Find where the given text appears and provide that cell's center as [x, y] coordinate. 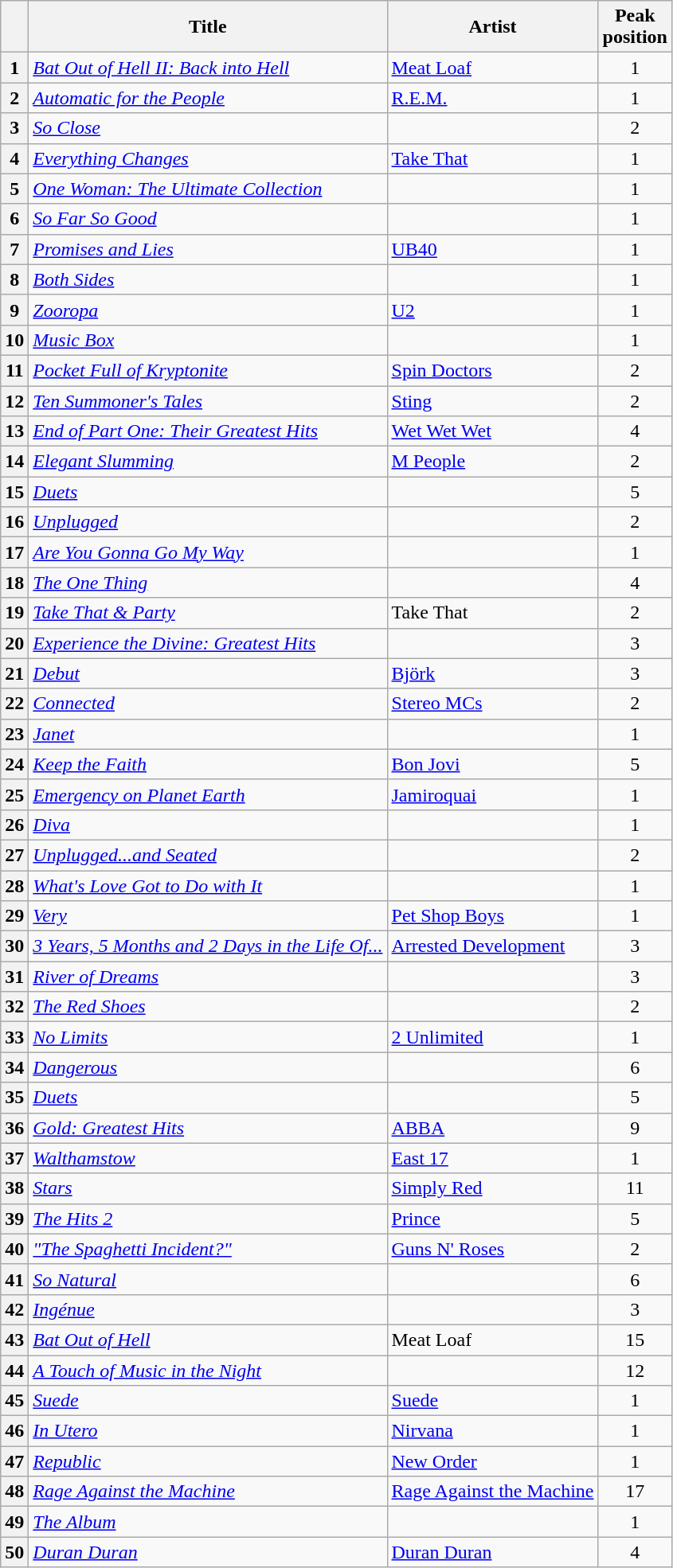
20 [14, 643]
The One Thing [208, 583]
Pet Shop Boys [492, 916]
Janet [208, 734]
16 [14, 522]
So Close [208, 128]
Spin Doctors [492, 370]
New Order [492, 1461]
Bat Out of Hell II: Back into Hell [208, 68]
Ten Summoner's Tales [208, 400]
In Utero [208, 1431]
19 [14, 613]
32 [14, 1007]
10 [14, 340]
43 [14, 1340]
44 [14, 1370]
Walthamstow [208, 1158]
Nirvana [492, 1431]
26 [14, 825]
46 [14, 1431]
East 17 [492, 1158]
39 [14, 1219]
Wet Wet Wet [492, 431]
7 [14, 249]
35 [14, 1098]
49 [14, 1522]
Björk [492, 673]
14 [14, 462]
Take That & Party [208, 613]
25 [14, 794]
Bat Out of Hell [208, 1340]
U2 [492, 310]
So Natural [208, 1279]
27 [14, 855]
ABBA [492, 1128]
Emergency on Planet Earth [208, 794]
River of Dreams [208, 977]
31 [14, 977]
Connected [208, 704]
Both Sides [208, 279]
41 [14, 1279]
34 [14, 1067]
Peakposition [635, 27]
8 [14, 279]
Promises and Lies [208, 249]
45 [14, 1401]
Gold: Greatest Hits [208, 1128]
22 [14, 704]
Stereo MCs [492, 704]
30 [14, 946]
Experience the Divine: Greatest Hits [208, 643]
Unplugged [208, 522]
Title [208, 27]
Everything Changes [208, 158]
28 [14, 886]
40 [14, 1249]
Unplugged...and Seated [208, 855]
24 [14, 764]
Automatic for the People [208, 98]
Republic [208, 1461]
Artist [492, 27]
M People [492, 462]
Diva [208, 825]
3 Years, 5 Months and 2 Days in the Life Of... [208, 946]
33 [14, 1037]
Bon Jovi [492, 764]
Music Box [208, 340]
Simply Red [492, 1188]
R.E.M. [492, 98]
Ingénue [208, 1309]
42 [14, 1309]
50 [14, 1552]
Jamiroquai [492, 794]
A Touch of Music in the Night [208, 1370]
The Hits 2 [208, 1219]
18 [14, 583]
So Far So Good [208, 219]
Guns N' Roses [492, 1249]
UB40 [492, 249]
29 [14, 916]
47 [14, 1461]
"The Spaghetti Incident?" [208, 1249]
The Red Shoes [208, 1007]
Prince [492, 1219]
No Limits [208, 1037]
End of Part One: Their Greatest Hits [208, 431]
13 [14, 431]
What's Love Got to Do with It [208, 886]
Elegant Slumming [208, 462]
37 [14, 1158]
36 [14, 1128]
48 [14, 1492]
Arrested Development [492, 946]
Pocket Full of Kryptonite [208, 370]
2 Unlimited [492, 1037]
21 [14, 673]
23 [14, 734]
Stars [208, 1188]
Are You Gonna Go My Way [208, 552]
Sting [492, 400]
The Album [208, 1522]
Very [208, 916]
Debut [208, 673]
One Woman: The Ultimate Collection [208, 189]
Keep the Faith [208, 764]
Dangerous [208, 1067]
38 [14, 1188]
Zooropa [208, 310]
